Extract the (x, y) coordinate from the center of the cell holding the provided text.  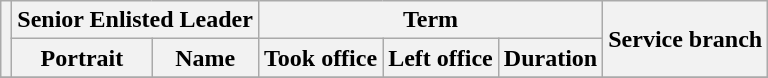
Duration (550, 58)
Portrait (82, 58)
Name (205, 58)
Term (430, 20)
Took office (320, 58)
Service branch (686, 39)
Left office (441, 58)
Senior Enlisted Leader (136, 20)
